From the cell containing the given text, extract its center point as [x, y] coordinate. 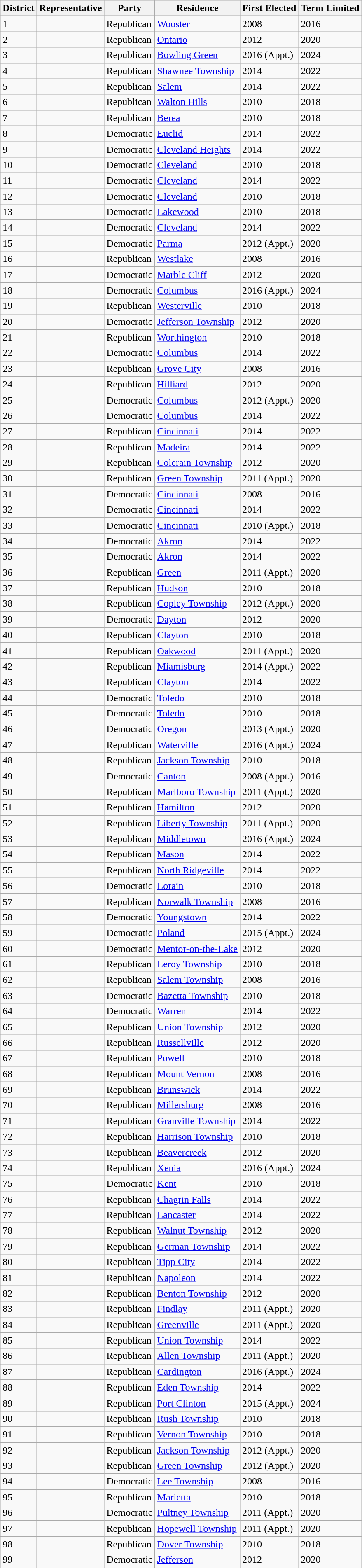
Mount Vernon [198, 1074]
Brunswick [198, 1090]
Powell [198, 1058]
83 [19, 1309]
3 [19, 55]
32 [19, 510]
35 [19, 557]
Oakwood [198, 651]
Hamilton [198, 807]
36 [19, 572]
68 [19, 1074]
92 [19, 1450]
Bazetta Township [198, 996]
41 [19, 651]
Marietta [198, 1497]
16 [19, 259]
Marble Cliff [198, 275]
Bowling Green [198, 55]
54 [19, 854]
4 [19, 71]
Tipp City [198, 1262]
9 [19, 149]
55 [19, 870]
42 [19, 666]
49 [19, 776]
69 [19, 1090]
33 [19, 525]
2010 (Appt.) [269, 525]
Leroy Township [198, 964]
2014 (Appt.) [269, 666]
Allen Township [198, 1356]
85 [19, 1340]
84 [19, 1325]
8 [19, 133]
15 [19, 243]
Oregon [198, 729]
Pultney Township [198, 1513]
Ontario [198, 40]
Eden Township [198, 1387]
62 [19, 980]
34 [19, 541]
91 [19, 1434]
Benton Township [198, 1293]
50 [19, 792]
24 [19, 384]
Parma [198, 243]
75 [19, 1183]
Hopewell Township [198, 1528]
93 [19, 1466]
25 [19, 400]
74 [19, 1168]
Chagrin Falls [198, 1199]
Dayton [198, 619]
96 [19, 1513]
71 [19, 1121]
North Ridgeville [198, 870]
Westerville [198, 306]
Euclid [198, 133]
Liberty Township [198, 823]
6 [19, 102]
56 [19, 886]
Green [198, 572]
Lancaster [198, 1215]
Youngstown [198, 917]
43 [19, 682]
Rush Township [198, 1419]
65 [19, 1027]
44 [19, 698]
Warren [198, 1011]
Lorain [198, 886]
Xenia [198, 1168]
Representative [70, 8]
Lee Township [198, 1482]
Miamisburg [198, 666]
51 [19, 807]
90 [19, 1419]
2013 (Appt.) [269, 729]
Party [129, 8]
Vernon Township [198, 1434]
40 [19, 635]
73 [19, 1152]
58 [19, 917]
Mentor-on-the-Lake [198, 948]
Dover Township [198, 1544]
2 [19, 40]
95 [19, 1497]
20 [19, 322]
99 [19, 1560]
97 [19, 1528]
Poland [198, 933]
Middletown [198, 839]
Russellville [198, 1043]
Westlake [198, 259]
Jefferson Township [198, 322]
Residence [198, 8]
Cleveland Heights [198, 149]
30 [19, 478]
48 [19, 761]
Madeira [198, 447]
37 [19, 588]
21 [19, 337]
Napoleon [198, 1278]
27 [19, 431]
76 [19, 1199]
79 [19, 1246]
Wooster [198, 24]
98 [19, 1544]
Walton Hills [198, 102]
23 [19, 369]
Findlay [198, 1309]
Granville Township [198, 1121]
22 [19, 353]
Term Limited [330, 8]
Salem [198, 86]
Berea [198, 118]
87 [19, 1372]
7 [19, 118]
47 [19, 745]
53 [19, 839]
District [19, 8]
14 [19, 228]
67 [19, 1058]
80 [19, 1262]
2008 (Appt.) [269, 776]
Marlboro Township [198, 792]
45 [19, 714]
12 [19, 196]
18 [19, 290]
28 [19, 447]
Copley Township [198, 604]
46 [19, 729]
64 [19, 1011]
Port Clinton [198, 1403]
66 [19, 1043]
10 [19, 165]
89 [19, 1403]
19 [19, 306]
57 [19, 901]
70 [19, 1105]
59 [19, 933]
82 [19, 1293]
86 [19, 1356]
Millersburg [198, 1105]
17 [19, 275]
Worthington [198, 337]
11 [19, 180]
72 [19, 1136]
94 [19, 1482]
Harrison Township [198, 1136]
Waterville [198, 745]
Hilliard [198, 384]
Canton [198, 776]
Kent [198, 1183]
52 [19, 823]
Colerain Township [198, 463]
First Elected [269, 8]
Hudson [198, 588]
77 [19, 1215]
Shawnee Township [198, 71]
26 [19, 415]
61 [19, 964]
Cardington [198, 1372]
Grove City [198, 369]
63 [19, 996]
38 [19, 604]
60 [19, 948]
Jefferson [198, 1560]
5 [19, 86]
39 [19, 619]
Beavercreek [198, 1152]
Walnut Township [198, 1231]
Mason [198, 854]
German Township [198, 1246]
Salem Township [198, 980]
1 [19, 24]
Lakewood [198, 212]
Norwalk Township [198, 901]
Greenville [198, 1325]
13 [19, 212]
81 [19, 1278]
29 [19, 463]
88 [19, 1387]
78 [19, 1231]
31 [19, 494]
